Determine the [X, Y] coordinate at the center of the cell enclosing the given text.  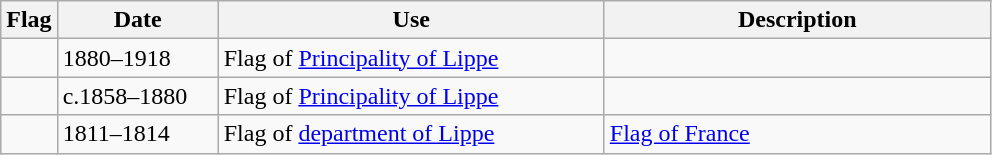
Flag of France [797, 134]
Flag [29, 20]
Use [411, 20]
1880–1918 [138, 58]
Flag of department of Lippe [411, 134]
Description [797, 20]
c.1858–1880 [138, 96]
Date [138, 20]
1811–1814 [138, 134]
